Return the (x, y) coordinate for the center point of the cell that contains the specified text.  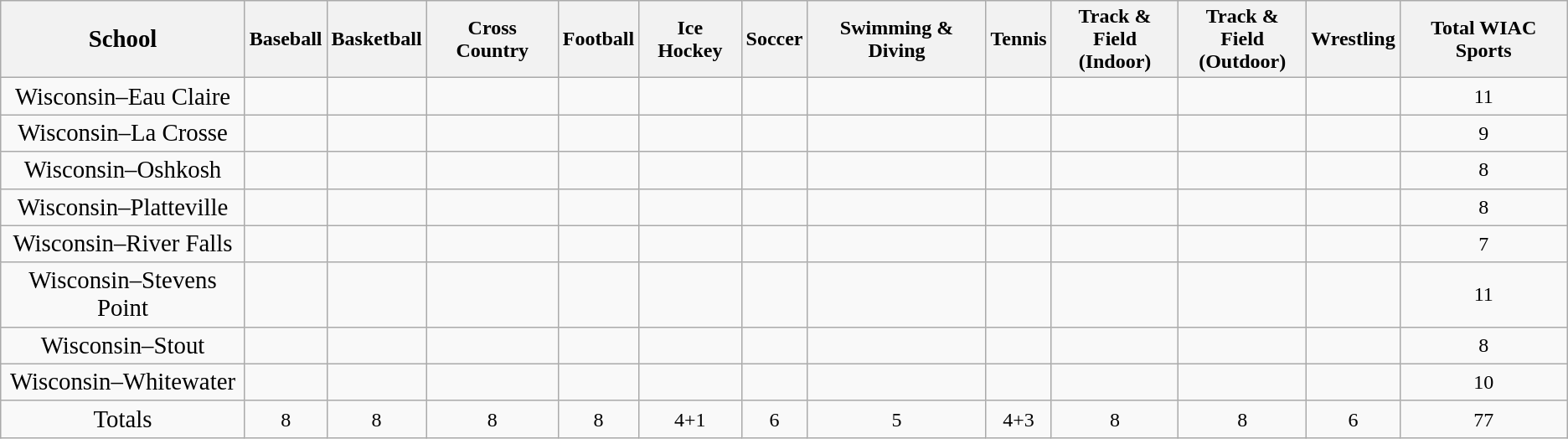
Tennis (1019, 39)
Wisconsin–River Falls (123, 244)
Swimming & Diving (896, 39)
Cross Country (493, 39)
Football (598, 39)
Wisconsin–Whitewater (123, 382)
Wisconsin–Platteville (123, 207)
77 (1483, 419)
Ice Hockey (690, 39)
Basketball (377, 39)
Wisconsin–La Crosse (123, 133)
4+3 (1019, 419)
Total WIAC Sports (1483, 39)
7 (1483, 244)
Baseball (286, 39)
Wisconsin–Oshkosh (123, 170)
Wisconsin–Stevens Point (123, 295)
10 (1483, 382)
Track & Field(Indoor) (1115, 39)
Wisconsin–Stout (123, 345)
Totals (123, 419)
4+1 (690, 419)
Wrestling (1354, 39)
Wisconsin–Eau Claire (123, 96)
School (123, 39)
5 (896, 419)
Track & Field(Outdoor) (1243, 39)
9 (1483, 133)
Soccer (774, 39)
